For the text-containing cell, return its midpoint in (x, y) coordinate format. 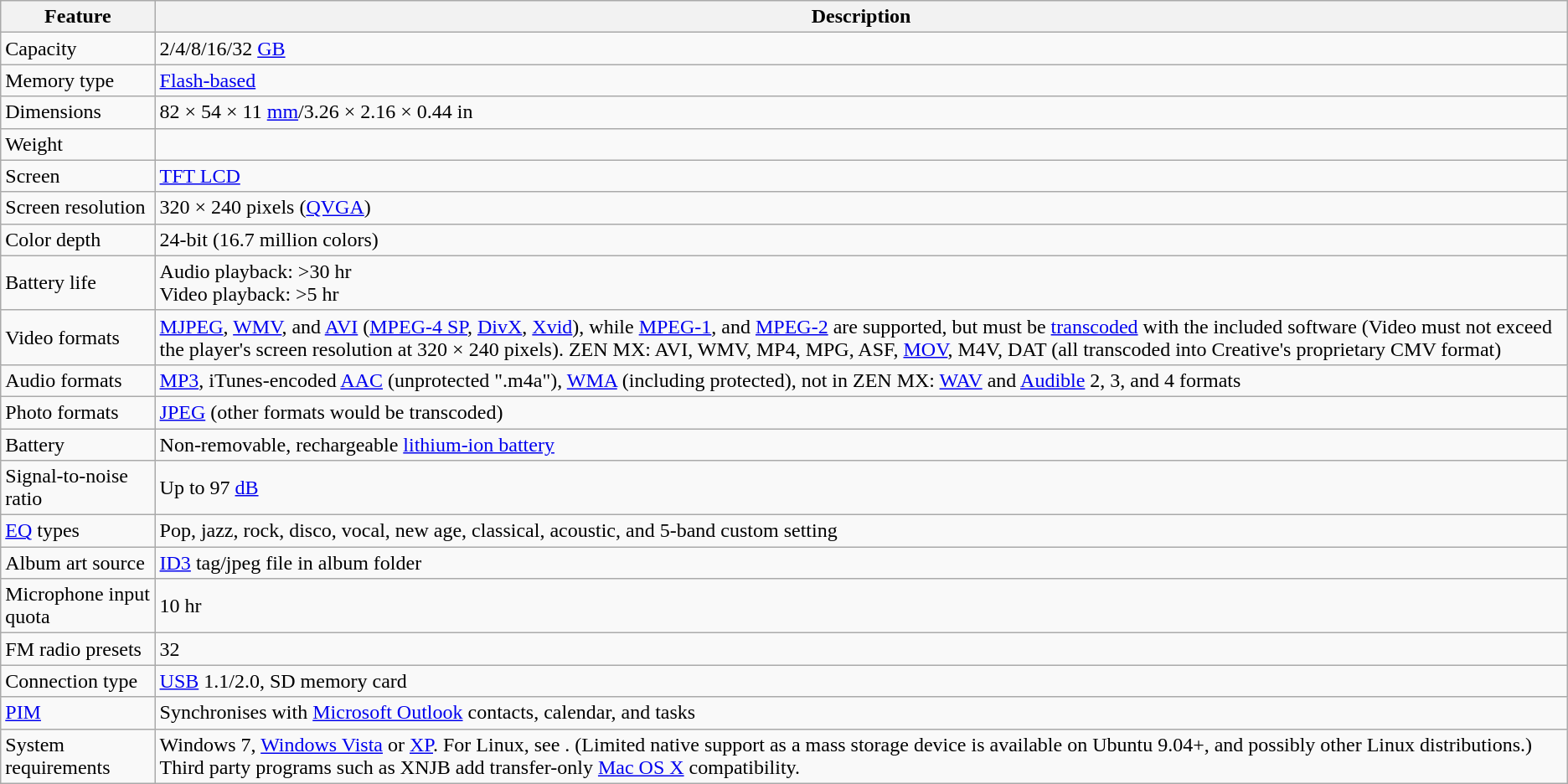
ID3 tag/jpeg file in album folder (861, 563)
Pop, jazz, rock, disco, vocal, new age, classical, acoustic, and 5-band custom setting (861, 531)
USB 1.1/2.0, SD memory card (861, 681)
Screen (78, 176)
Synchronises with Microsoft Outlook contacts, calendar, and tasks (861, 713)
Connection type (78, 681)
Non-removable, rechargeable lithium-ion battery (861, 445)
Screen resolution (78, 208)
24-bit (16.7 million colors) (861, 240)
Description (861, 17)
Photo formats (78, 412)
32 (861, 649)
Video formats (78, 337)
Battery life (78, 283)
EQ types (78, 531)
Audio formats (78, 380)
Microphone input quota (78, 606)
Signal-to-noise ratio (78, 487)
Audio playback: >30 hrVideo playback: >5 hr (861, 283)
FM radio presets (78, 649)
320 × 240 pixels (QVGA) (861, 208)
10 hr (861, 606)
2/4/8/16/32 GB (861, 49)
82 × 54 × 11 mm/3.26 × 2.16 × 0.44 in (861, 112)
JPEG (other formats would be transcoded) (861, 412)
Weight (78, 144)
Feature (78, 17)
TFT LCD (861, 176)
MP3, iTunes-encoded AAC (unprotected ".m4a"), WMA (including protected), not in ZEN MX: WAV and Audible 2, 3, and 4 formats (861, 380)
Up to 97 dB (861, 487)
Color depth (78, 240)
Flash-based (861, 80)
Album art source (78, 563)
System requirements (78, 756)
Capacity (78, 49)
Dimensions (78, 112)
Battery (78, 445)
Memory type (78, 80)
PIM (78, 713)
